Determine the (x, y) coordinate at the center of the cell enclosing the given text.  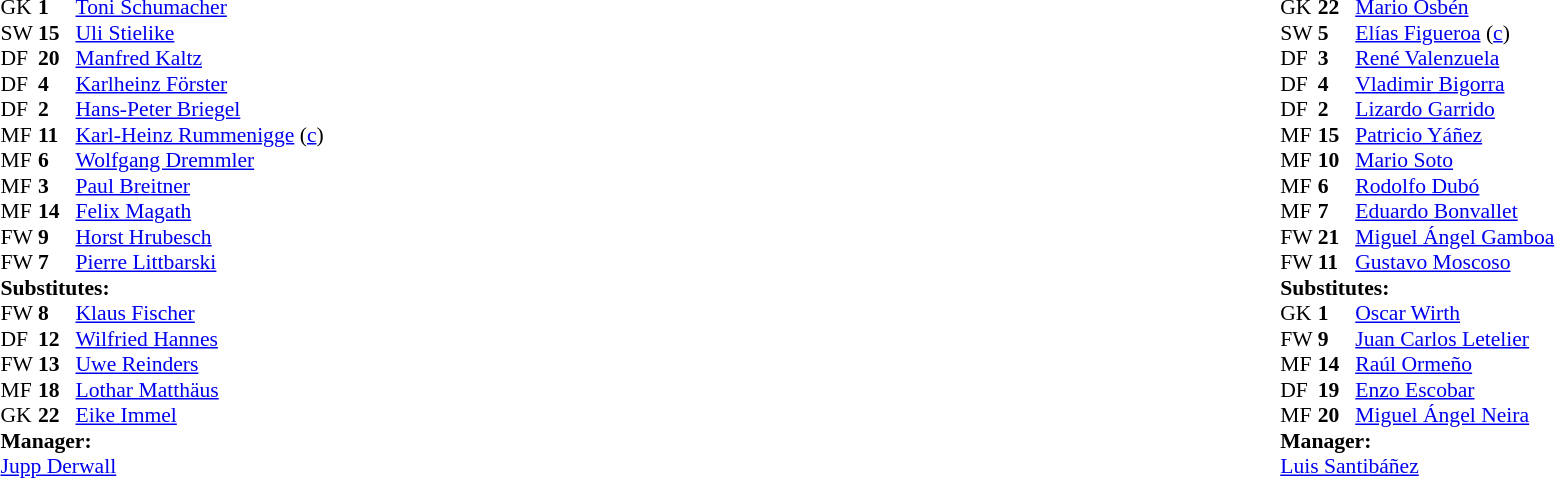
Eike Immel (200, 415)
Lizardo Garrido (1454, 109)
Mario Soto (1454, 161)
Eduardo Bonvallet (1454, 211)
Horst Hrubesch (200, 237)
5 (1337, 33)
Oscar Wirth (1454, 313)
Klaus Fischer (200, 313)
Wilfried Hannes (200, 339)
Uwe Reinders (200, 365)
10 (1337, 161)
18 (57, 390)
13 (57, 365)
Gustavo Moscoso (1454, 263)
22 (57, 415)
Vladimir Bigorra (1454, 84)
Lothar Matthäus (200, 390)
Enzo Escobar (1454, 390)
Miguel Ángel Neira (1454, 415)
Paul Breitner (200, 186)
Wolfgang Dremmler (200, 161)
12 (57, 339)
19 (1337, 390)
Karl-Heinz Rummenigge (c) (200, 135)
Karlheinz Förster (200, 84)
1 (1337, 313)
Rodolfo Dubó (1454, 186)
Raúl Ormeño (1454, 365)
Miguel Ángel Gamboa (1454, 237)
21 (1337, 237)
Elías Figueroa (c) (1454, 33)
Patricio Yáñez (1454, 135)
Hans-Peter Briegel (200, 109)
Manfred Kaltz (200, 59)
Uli Stielike (200, 33)
Felix Magath (200, 211)
Juan Carlos Letelier (1454, 339)
Pierre Littbarski (200, 263)
René Valenzuela (1454, 59)
8 (57, 313)
